Determine the [X, Y] coordinate at the center of the cell enclosing the given text.  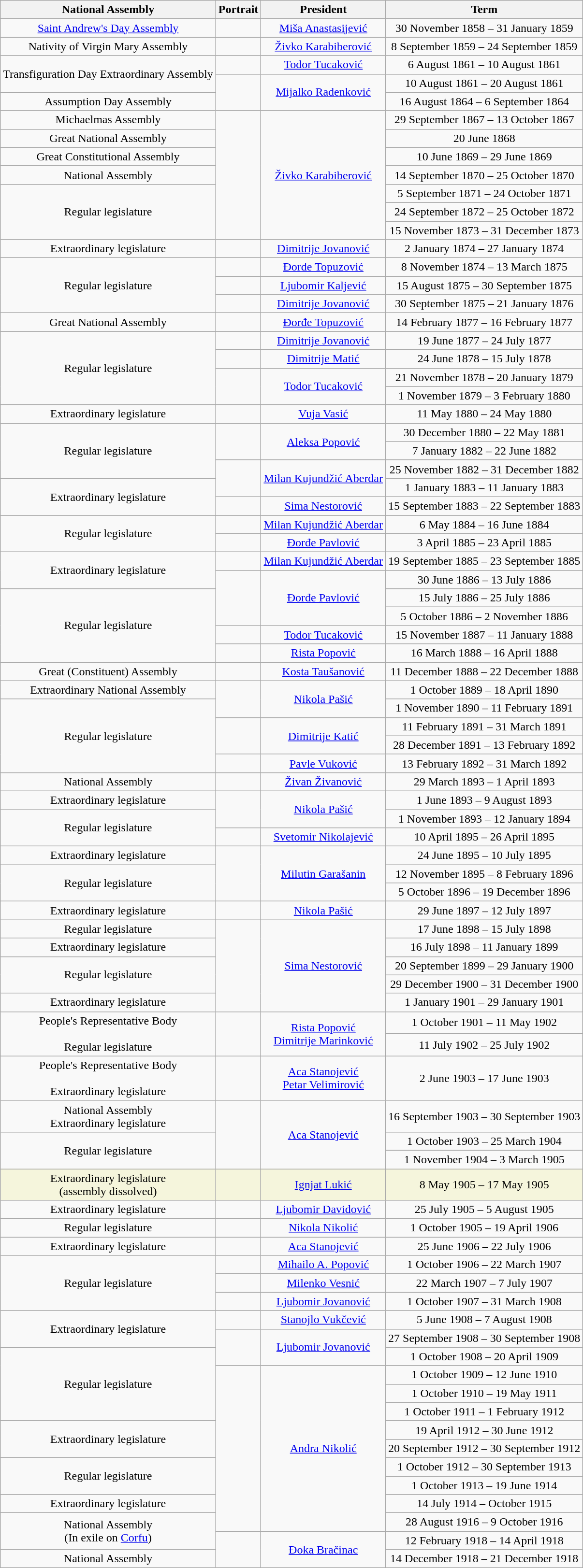
Milutin Garašanin [323, 874]
10 June 1869 – 29 June 1869 [484, 157]
11 July 1902 – 25 July 1902 [484, 1045]
Miša Anastasijević [323, 28]
5 September 1871 – 24 October 1871 [484, 193]
1 October 1889 – 18 April 1890 [484, 690]
Živan Živanović [323, 782]
27 September 1908 – 30 September 1908 [484, 1338]
Stanojlo Vukčević [323, 1320]
14 July 1914 – October 1915 [484, 1504]
1 October 1905 – 19 April 1906 [484, 1228]
1 November 1893 – 12 January 1894 [484, 819]
30 September 1875 – 21 January 1876 [484, 304]
12 November 1895 – 8 February 1896 [484, 874]
29 December 1900 – 31 December 1900 [484, 984]
29 March 1893 – 1 April 1893 [484, 782]
1 October 1910 – 19 May 1911 [484, 1393]
29 June 1897 – 12 July 1897 [484, 911]
14 February 1877 – 16 February 1877 [484, 322]
People's Representative BodyExtraordinary legislature [108, 1078]
Ignjat Lukić [323, 1184]
15 November 1887 – 11 January 1888 [484, 635]
1 October 1903 – 25 March 1904 [484, 1141]
13 February 1892 – 31 March 1892 [484, 763]
15 September 1883 – 22 September 1883 [484, 506]
Rista Popović [323, 653]
8 May 1905 – 17 May 1905 [484, 1184]
Great Constitutional Assembly [108, 157]
16 March 1888 – 16 April 1888 [484, 653]
Ljubomir Davidović [323, 1210]
1 October 1906 – 22 March 1907 [484, 1265]
24 June 1878 – 15 July 1878 [484, 359]
Milenko Vesnić [323, 1283]
1 October 1907 – 31 March 1908 [484, 1301]
Aleksa Popović [323, 442]
14 September 1870 – 25 October 1870 [484, 175]
1 November 1890 – 11 February 1891 [484, 708]
President [323, 10]
Term [484, 10]
1 October 1908 – 20 April 1909 [484, 1356]
22 March 1907 – 7 July 1907 [484, 1283]
16 August 1864 – 6 September 1864 [484, 101]
21 November 1878 – 20 January 1879 [484, 377]
20 June 1868 [484, 138]
1 October 1913 – 19 June 1914 [484, 1485]
6 August 1861 – 10 August 1861 [484, 65]
Dimitrije Katić [323, 736]
1 January 1901 – 29 January 1901 [484, 1002]
30 June 1886 – 13 July 1886 [484, 580]
2 January 1874 – 27 January 1874 [484, 249]
Great (Constituent) Assembly [108, 671]
14 December 1918 – 21 December 1918 [484, 1559]
Andra Nikolić [323, 1448]
20 September 1912 – 30 September 1912 [484, 1448]
12 February 1918 – 14 April 1918 [484, 1540]
Aca Stanojević Petar Velimirović [323, 1078]
Saint Andrew's Day Assembly [108, 28]
5 October 1886 – 2 November 1886 [484, 616]
Đoka Bračinac [323, 1550]
1 October 1912 – 30 September 1913 [484, 1467]
24 June 1895 – 10 July 1895 [484, 855]
1 October 1901 – 11 May 1902 [484, 1023]
3 April 1885 – 23 April 1885 [484, 543]
8 September 1859 – 24 September 1859 [484, 46]
24 September 1872 – 25 October 1872 [484, 212]
16 September 1903 – 30 September 1903 [484, 1116]
30 December 1880 – 22 May 1881 [484, 432]
Portrait [238, 10]
8 November 1874 – 13 March 1875 [484, 267]
1 October 1909 – 12 June 1910 [484, 1375]
15 August 1875 – 30 September 1875 [484, 285]
1 October 1911 – 1 February 1912 [484, 1411]
2 June 1903 – 17 June 1903 [484, 1078]
29 September 1867 – 13 October 1867 [484, 120]
17 June 1898 – 15 July 1898 [484, 929]
19 September 1885 – 23 September 1885 [484, 561]
Nikola Nikolić [323, 1228]
15 November 1873 – 31 December 1873 [484, 230]
Michaelmas Assembly [108, 120]
5 October 1896 – 19 December 1896 [484, 892]
25 November 1882 – 31 December 1882 [484, 469]
Svetomir Nikolajević [323, 837]
1 November 1904 – 3 March 1905 [484, 1159]
28 August 1916 – 9 October 1916 [484, 1522]
20 September 1899 – 29 January 1900 [484, 966]
11 December 1888 – 22 December 1888 [484, 671]
National AssemblyExtraordinary legislature [108, 1116]
Transfiguration Day Extraordinary Assembly [108, 74]
Extraordinary National Assembly [108, 690]
15 July 1886 – 25 July 1886 [484, 598]
1 June 1893 – 9 August 1893 [484, 800]
Vuja Vasić [323, 414]
Kosta Taušanović [323, 671]
10 April 1895 – 26 April 1895 [484, 837]
5 June 1908 – 7 August 1908 [484, 1320]
Extraordinary legislature(assembly dissolved) [108, 1184]
19 June 1877 – 24 July 1877 [484, 341]
19 April 1912 – 30 June 1912 [484, 1430]
28 December 1891 – 13 February 1892 [484, 745]
Rista Popović Dimitrije Marinković [323, 1034]
Mijalko Radenković [323, 92]
25 July 1905 – 5 August 1905 [484, 1210]
10 August 1861 – 20 August 1861 [484, 83]
People's Representative BodyRegular legislature [108, 1034]
National Assembly(In exile on Corfu) [108, 1531]
Mihailo A. Popović [323, 1265]
16 July 1898 – 11 January 1899 [484, 947]
25 June 1906 – 22 July 1906 [484, 1246]
Ljubomir Kaljević [323, 285]
11 February 1891 – 31 March 1891 [484, 727]
11 May 1880 – 24 May 1880 [484, 414]
30 November 1858 – 31 January 1859 [484, 28]
1 November 1879 – 3 February 1880 [484, 396]
Pavle Vuković [323, 763]
Dimitrije Matić [323, 359]
7 January 1882 – 22 June 1882 [484, 451]
6 May 1884 – 16 June 1884 [484, 524]
Nativity of Virgin Mary Assembly [108, 46]
1 January 1883 – 11 January 1883 [484, 487]
Assumption Day Assembly [108, 101]
